Provide the (X, Y) coordinate of the cell's center where the given text is located.  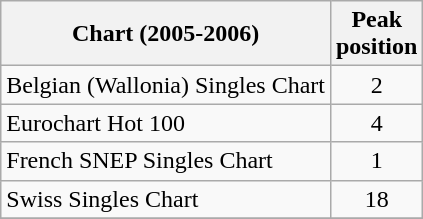
French SNEP Singles Chart (166, 161)
Peakposition (376, 34)
Belgian (Wallonia) Singles Chart (166, 85)
Chart (2005-2006) (166, 34)
4 (376, 123)
18 (376, 199)
Eurochart Hot 100 (166, 123)
2 (376, 85)
1 (376, 161)
Swiss Singles Chart (166, 199)
